Extract the [x, y] coordinate from the center of the cell holding the provided text.  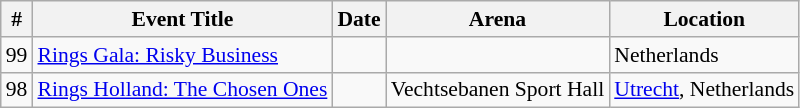
Vechtsebanen Sport Hall [498, 90]
Rings Holland: The Chosen Ones [182, 90]
Utrecht, Netherlands [704, 90]
Event Title [182, 19]
99 [17, 55]
# [17, 19]
Rings Gala: Risky Business [182, 55]
Location [704, 19]
Arena [498, 19]
Date [358, 19]
Netherlands [704, 55]
98 [17, 90]
